Extract the (X, Y) coordinate from the center of the cell holding the provided text.  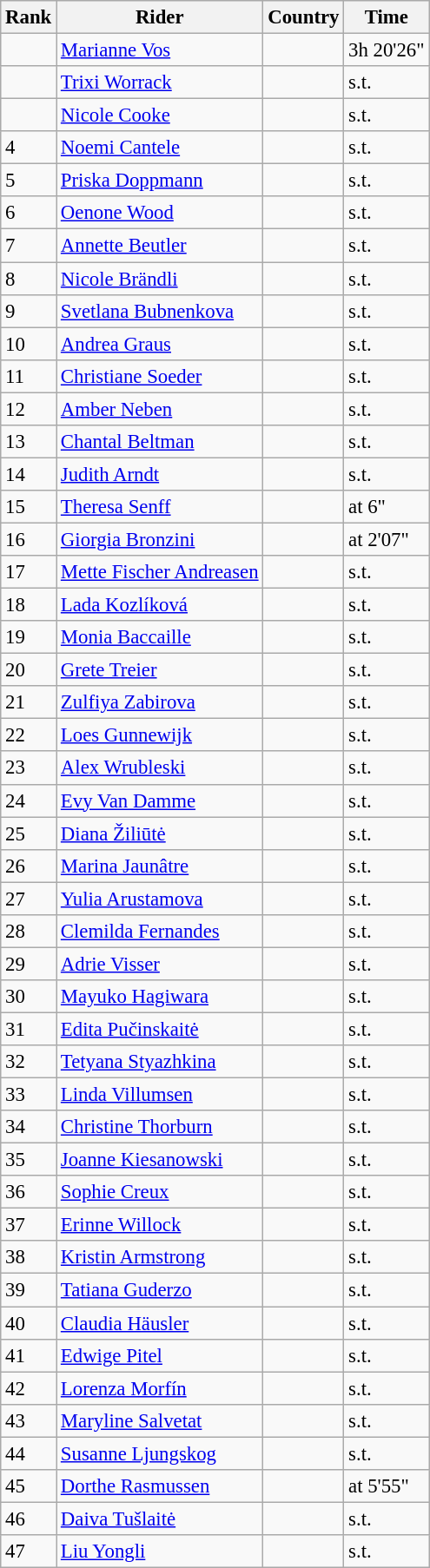
Nicole Brändli (160, 279)
17 (29, 572)
32 (29, 1062)
Priska Doppmann (160, 181)
Country (304, 17)
26 (29, 866)
Evy Van Damme (160, 800)
at 5'55" (387, 1486)
at 6" (387, 507)
Monia Baccaille (160, 637)
12 (29, 409)
Nicole Cooke (160, 115)
33 (29, 1095)
Marianne Vos (160, 50)
Lada Kozlíková (160, 605)
3h 20'26" (387, 50)
Andrea Graus (160, 344)
Dorthe Rasmussen (160, 1486)
27 (29, 899)
Amber Neben (160, 409)
44 (29, 1453)
36 (29, 1192)
47 (29, 1552)
Marina Jaunâtre (160, 866)
Maryline Salvetat (160, 1420)
22 (29, 735)
9 (29, 311)
Grete Treier (160, 670)
20 (29, 670)
Mette Fischer Andreasen (160, 572)
Sophie Creux (160, 1192)
Mayuko Hagiwara (160, 997)
Loes Gunnewijk (160, 735)
Judith Arndt (160, 474)
21 (29, 702)
14 (29, 474)
16 (29, 539)
Edwige Pitel (160, 1355)
Annette Beutler (160, 246)
Rank (29, 17)
Rider (160, 17)
10 (29, 344)
18 (29, 605)
Christiane Soeder (160, 376)
Christine Thorburn (160, 1127)
Noemi Cantele (160, 148)
45 (29, 1486)
Liu Yongli (160, 1552)
15 (29, 507)
Diana Žiliūtė (160, 833)
8 (29, 279)
Trixi Worrack (160, 82)
7 (29, 246)
Linda Villumsen (160, 1095)
40 (29, 1323)
6 (29, 213)
24 (29, 800)
Adrie Visser (160, 964)
42 (29, 1388)
Tetyana Styazhkina (160, 1062)
4 (29, 148)
Joanne Kiesanowski (160, 1160)
Tatiana Guderzo (160, 1290)
Giorgia Bronzini (160, 539)
Daiva Tušlaitė (160, 1519)
Theresa Senff (160, 507)
13 (29, 442)
11 (29, 376)
Susanne Ljungskog (160, 1453)
Zulfiya Zabirova (160, 702)
at 2'07" (387, 539)
5 (29, 181)
19 (29, 637)
Lorenza Morfín (160, 1388)
41 (29, 1355)
31 (29, 1029)
Svetlana Bubnenkova (160, 311)
Erinne Willock (160, 1225)
Yulia Arustamova (160, 899)
39 (29, 1290)
Alex Wrubleski (160, 768)
43 (29, 1420)
35 (29, 1160)
25 (29, 833)
Time (387, 17)
38 (29, 1258)
46 (29, 1519)
Clemilda Fernandes (160, 932)
Kristin Armstrong (160, 1258)
Chantal Beltman (160, 442)
30 (29, 997)
37 (29, 1225)
29 (29, 964)
Claudia Häusler (160, 1323)
Edita Pučinskaitė (160, 1029)
23 (29, 768)
34 (29, 1127)
Oenone Wood (160, 213)
28 (29, 932)
